Search for the cell housing the specified text and yield its (X, Y) center coordinate. 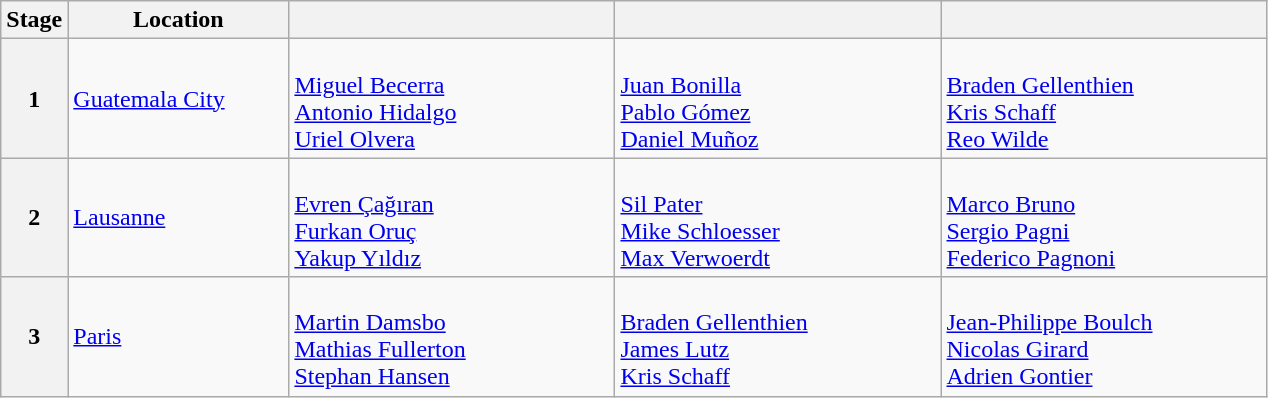
Evren Çağıran Furkan Oruç Yakup Yıldız (452, 218)
Miguel Becerra Antonio Hidalgo Uriel Olvera (452, 98)
Juan Bonilla Pablo Gómez Daniel Muñoz (778, 98)
1 (34, 98)
Paris (178, 336)
Stage (34, 20)
Lausanne (178, 218)
3 (34, 336)
2 (34, 218)
Braden Gellenthien Kris Schaff Reo Wilde (1104, 98)
Guatemala City (178, 98)
Jean-Philippe Boulch Nicolas Girard Adrien Gontier (1104, 336)
Sil Pater Mike Schloesser Max Verwoerdt (778, 218)
Braden Gellenthien James Lutz Kris Schaff (778, 336)
Martin Damsbo Mathias Fullerton Stephan Hansen (452, 336)
Marco Bruno Sergio Pagni Federico Pagnoni (1104, 218)
Location (178, 20)
